Output the (x, y) coordinate of the center of the cell containing the given text.  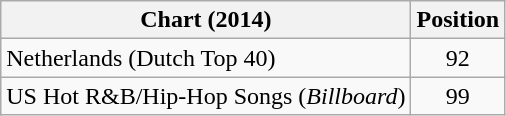
99 (458, 96)
Netherlands (Dutch Top 40) (206, 58)
Position (458, 20)
Chart (2014) (206, 20)
92 (458, 58)
US Hot R&B/Hip-Hop Songs (Billboard) (206, 96)
